Scan for the cell matching the given text and deliver its (X, Y) coordinate at center. 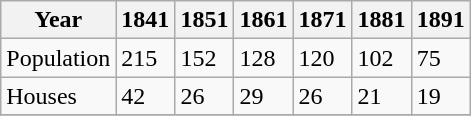
120 (322, 58)
42 (146, 96)
1861 (264, 20)
128 (264, 58)
215 (146, 58)
75 (440, 58)
152 (204, 58)
Population (58, 58)
102 (382, 58)
1851 (204, 20)
29 (264, 96)
1841 (146, 20)
Houses (58, 96)
1891 (440, 20)
1871 (322, 20)
1881 (382, 20)
Year (58, 20)
19 (440, 96)
21 (382, 96)
